For the text-containing cell, return its midpoint in (x, y) coordinate format. 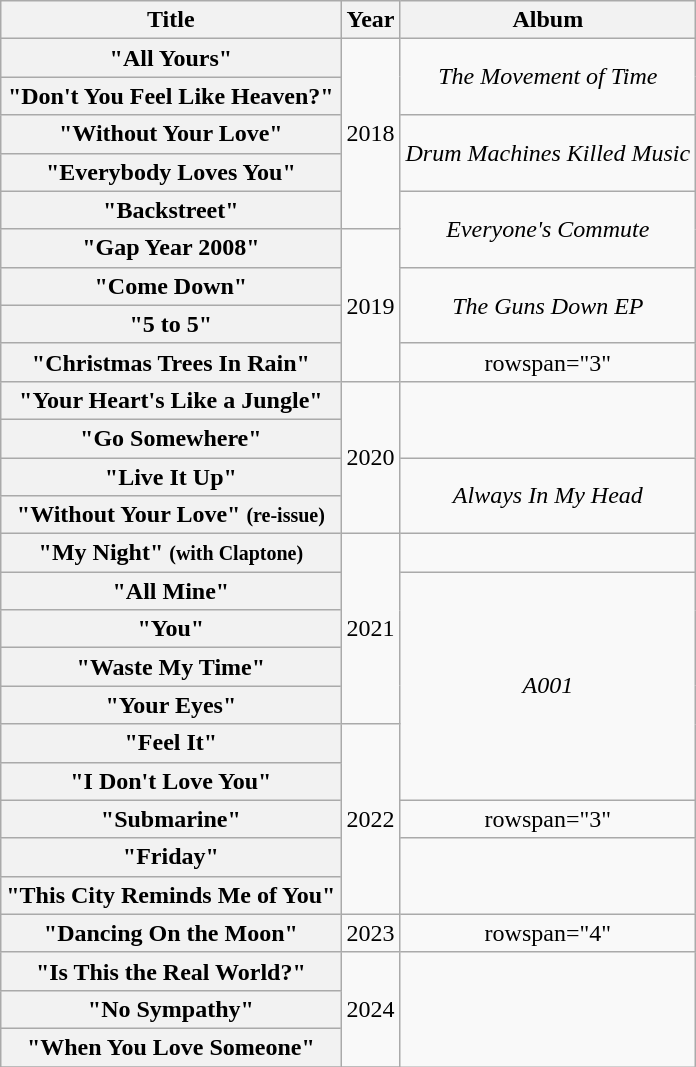
"My Night" (with Claptone) (171, 553)
2018 (370, 134)
"Without Your Love" (171, 134)
"Waste My Time" (171, 667)
"Submarine" (171, 819)
"Friday" (171, 857)
"Live It Up" (171, 477)
2022 (370, 819)
"Backstreet" (171, 210)
"All Yours" (171, 58)
"You" (171, 629)
Drum Machines Killed Music (548, 153)
"Gap Year 2008" (171, 248)
"Your Eyes" (171, 705)
2024 (370, 1009)
"When You Love Someone" (171, 1047)
"Christmas Trees In Rain" (171, 362)
"Dancing On the Moon" (171, 933)
2020 (370, 457)
Album (548, 20)
"Go Somewhere" (171, 438)
"No Sympathy" (171, 1009)
2021 (370, 629)
2023 (370, 933)
"This City Reminds Me of You" (171, 895)
Everyone's Commute (548, 229)
The Movement of Time (548, 77)
Title (171, 20)
2019 (370, 305)
Always In My Head (548, 496)
Year (370, 20)
"Come Down" (171, 286)
"5 to 5" (171, 324)
"Don't You Feel Like Heaven?" (171, 96)
A001 (548, 686)
"Feel It" (171, 743)
rowspan="4" (548, 933)
"Everybody Loves You" (171, 172)
"Is This the Real World?" (171, 971)
"All Mine" (171, 591)
The Guns Down EP (548, 305)
"Without Your Love" (re-issue) (171, 515)
"I Don't Love You" (171, 781)
"Your Heart's Like a Jungle" (171, 400)
